For the text-containing cell, return its midpoint in [X, Y] coordinate format. 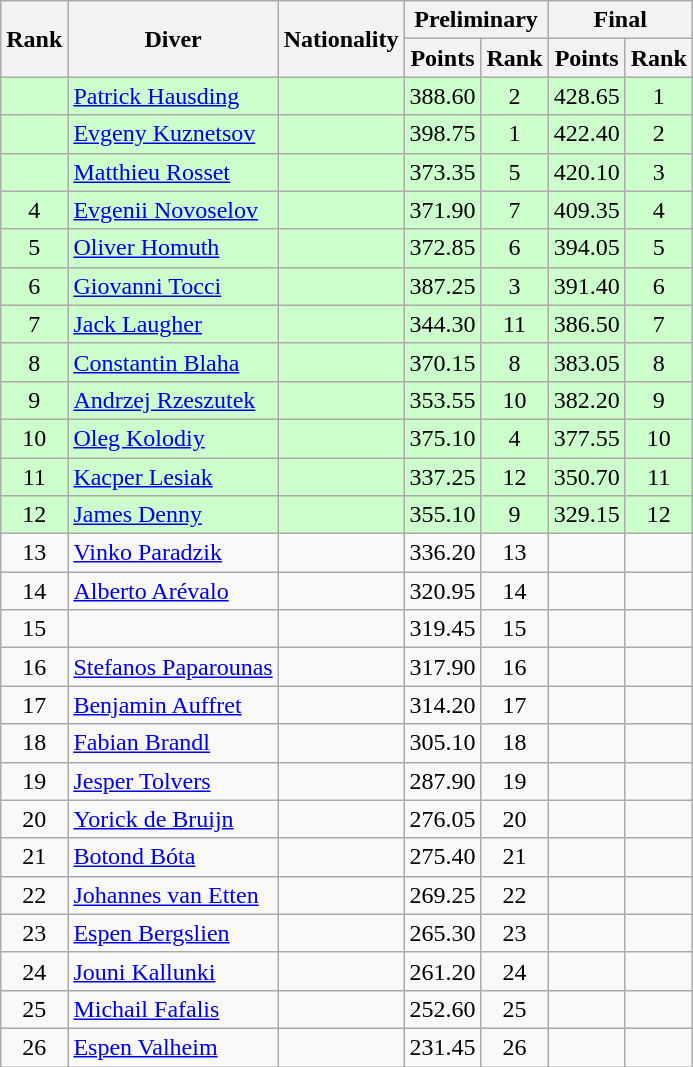
314.20 [442, 705]
337.25 [442, 477]
Espen Bergslien [173, 933]
276.05 [442, 819]
422.40 [586, 134]
Johannes van Etten [173, 895]
Alberto Arévalo [173, 591]
382.20 [586, 400]
387.25 [442, 286]
386.50 [586, 324]
Giovanni Tocci [173, 286]
Vinko Paradzik [173, 553]
Stefanos Paparounas [173, 667]
383.05 [586, 362]
391.40 [586, 286]
Oliver Homuth [173, 248]
Oleg Kolodiy [173, 438]
420.10 [586, 172]
231.45 [442, 1047]
394.05 [586, 248]
Yorick de Bruijn [173, 819]
409.35 [586, 210]
350.70 [586, 477]
Botond Bóta [173, 857]
329.15 [586, 515]
Final [620, 20]
355.10 [442, 515]
Andrzej Rzeszutek [173, 400]
375.10 [442, 438]
Benjamin Auffret [173, 705]
287.90 [442, 781]
305.10 [442, 743]
Preliminary [476, 20]
Jack Laugher [173, 324]
Constantin Blaha [173, 362]
Espen Valheim [173, 1047]
372.85 [442, 248]
Jesper Tolvers [173, 781]
398.75 [442, 134]
265.30 [442, 933]
Evgenii Novoselov [173, 210]
261.20 [442, 971]
Matthieu Rosset [173, 172]
Patrick Hausding [173, 96]
Michail Fafalis [173, 1009]
317.90 [442, 667]
269.25 [442, 895]
Fabian Brandl [173, 743]
353.55 [442, 400]
252.60 [442, 1009]
370.15 [442, 362]
344.30 [442, 324]
Evgeny Kuznetsov [173, 134]
428.65 [586, 96]
388.60 [442, 96]
Kacper Lesiak [173, 477]
275.40 [442, 857]
Jouni Kallunki [173, 971]
373.35 [442, 172]
Diver [173, 39]
371.90 [442, 210]
Nationality [341, 39]
320.95 [442, 591]
336.20 [442, 553]
377.55 [586, 438]
James Denny [173, 515]
319.45 [442, 629]
